Provide the (X, Y) coordinate of the cell's center where the given text is located.  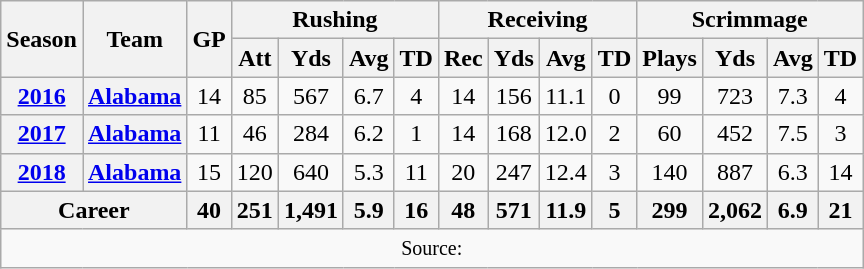
156 (514, 96)
Plays (670, 58)
Team (134, 39)
Source: (432, 248)
1 (416, 134)
5 (614, 210)
GP (209, 39)
571 (514, 210)
640 (310, 172)
21 (840, 210)
11.1 (566, 96)
2018 (42, 172)
299 (670, 210)
11.9 (566, 210)
6.7 (368, 96)
85 (254, 96)
7.3 (794, 96)
5.9 (368, 210)
Att (254, 58)
Career (94, 210)
16 (416, 210)
7.5 (794, 134)
0 (614, 96)
140 (670, 172)
Rushing (334, 20)
20 (463, 172)
452 (734, 134)
6.9 (794, 210)
Receiving (537, 20)
12.4 (566, 172)
48 (463, 210)
46 (254, 134)
567 (310, 96)
2,062 (734, 210)
Season (42, 39)
2 (614, 134)
Scrimmage (750, 20)
99 (670, 96)
887 (734, 172)
5.3 (368, 172)
2016 (42, 96)
251 (254, 210)
723 (734, 96)
40 (209, 210)
15 (209, 172)
60 (670, 134)
12.0 (566, 134)
168 (514, 134)
284 (310, 134)
6.2 (368, 134)
2017 (42, 134)
1,491 (310, 210)
6.3 (794, 172)
247 (514, 172)
Rec (463, 58)
120 (254, 172)
